Search for the cell housing the specified text and yield its (X, Y) center coordinate. 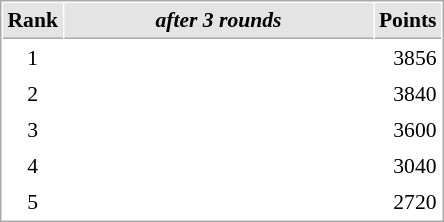
Rank (32, 21)
2720 (408, 201)
3040 (408, 165)
2 (32, 93)
Points (408, 21)
1 (32, 57)
3600 (408, 129)
3 (32, 129)
4 (32, 165)
5 (32, 201)
3856 (408, 57)
after 3 rounds (218, 21)
3840 (408, 93)
